Detect which cell encompasses the target text, then output its [X, Y] center coordinate. 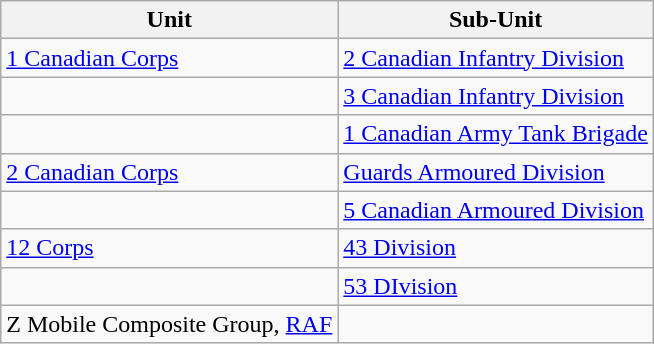
Z Mobile Composite Group, RAF [170, 324]
1 Canadian Corps [170, 58]
Unit [170, 20]
2 Canadian Corps [170, 172]
Guards Armoured Division [496, 172]
Sub-Unit [496, 20]
12 Corps [170, 248]
2 Canadian Infantry Division [496, 58]
5 Canadian Armoured Division [496, 210]
1 Canadian Army Tank Brigade [496, 134]
53 DIvision [496, 286]
43 Division [496, 248]
3 Canadian Infantry Division [496, 96]
